Pinpoint the cell where the given text exists, returning its [x, y] midpoint coordinate. 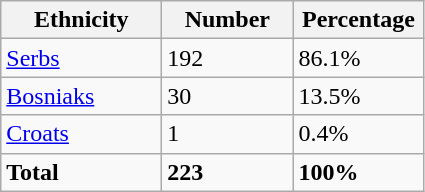
1 [228, 134]
223 [228, 172]
Ethnicity [82, 20]
Total [82, 172]
100% [358, 172]
Bosniaks [82, 96]
Number [228, 20]
0.4% [358, 134]
13.5% [358, 96]
192 [228, 58]
30 [228, 96]
Serbs [82, 58]
Percentage [358, 20]
Croats [82, 134]
86.1% [358, 58]
